For the text-containing cell, return its midpoint in (X, Y) coordinate format. 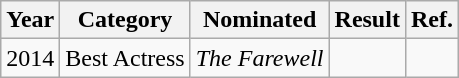
2014 (30, 58)
Year (30, 20)
Result (367, 20)
Ref. (432, 20)
Category (125, 20)
The Farewell (260, 58)
Best Actress (125, 58)
Nominated (260, 20)
